Find where the given text appears and provide that cell's center as (X, Y) coordinate. 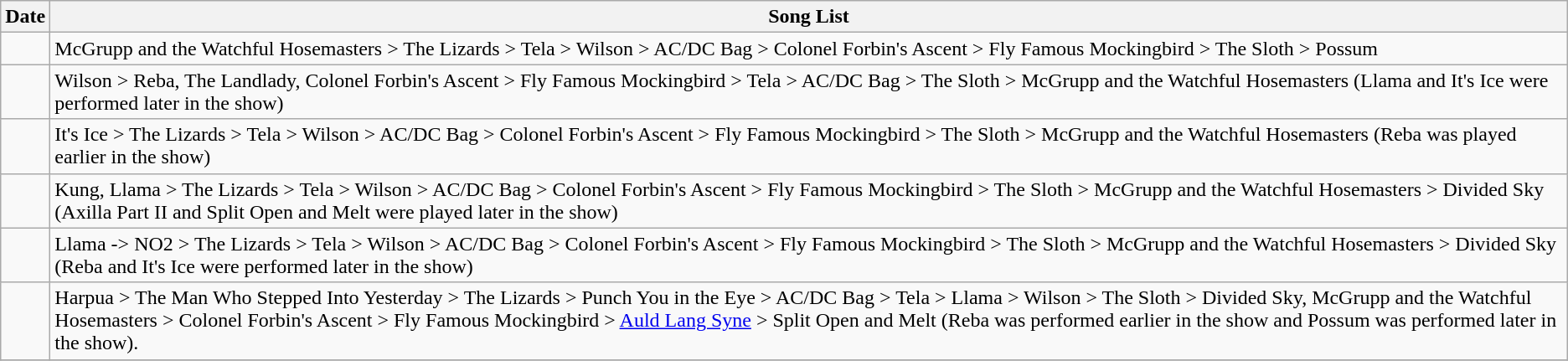
Date (25, 17)
Song List (809, 17)
